Provide the (X, Y) coordinate of the cell's center where the given text is located.  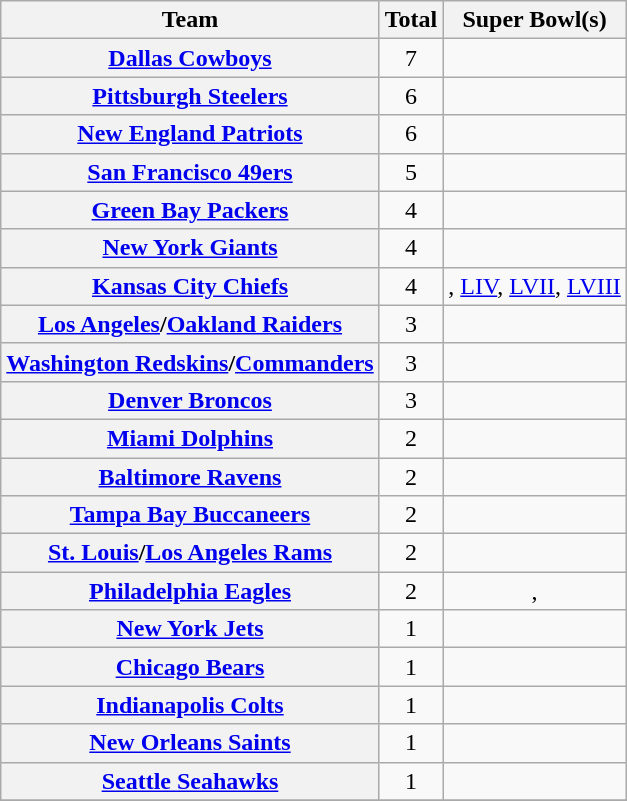
Washington Redskins/Commanders (190, 362)
Seattle Seahawks (190, 781)
Tampa Bay Buccaneers (190, 515)
Denver Broncos (190, 400)
Chicago Bears (190, 667)
5 (411, 172)
San Francisco 49ers (190, 172)
New York Jets (190, 629)
Team (190, 20)
New York Giants (190, 248)
Dallas Cowboys (190, 58)
New Orleans Saints (190, 743)
Indianapolis Colts (190, 705)
Kansas City Chiefs (190, 286)
Super Bowl(s) (534, 20)
Total (411, 20)
New England Patriots (190, 134)
Los Angeles/Oakland Raiders (190, 324)
7 (411, 58)
St. Louis/Los Angeles Rams (190, 553)
Green Bay Packers (190, 210)
Pittsburgh Steelers (190, 96)
, (534, 591)
Baltimore Ravens (190, 477)
, LIV, LVII, LVIII (534, 286)
Philadelphia Eagles (190, 591)
Miami Dolphins (190, 438)
